From the cell containing the given text, extract its center point as (x, y) coordinate. 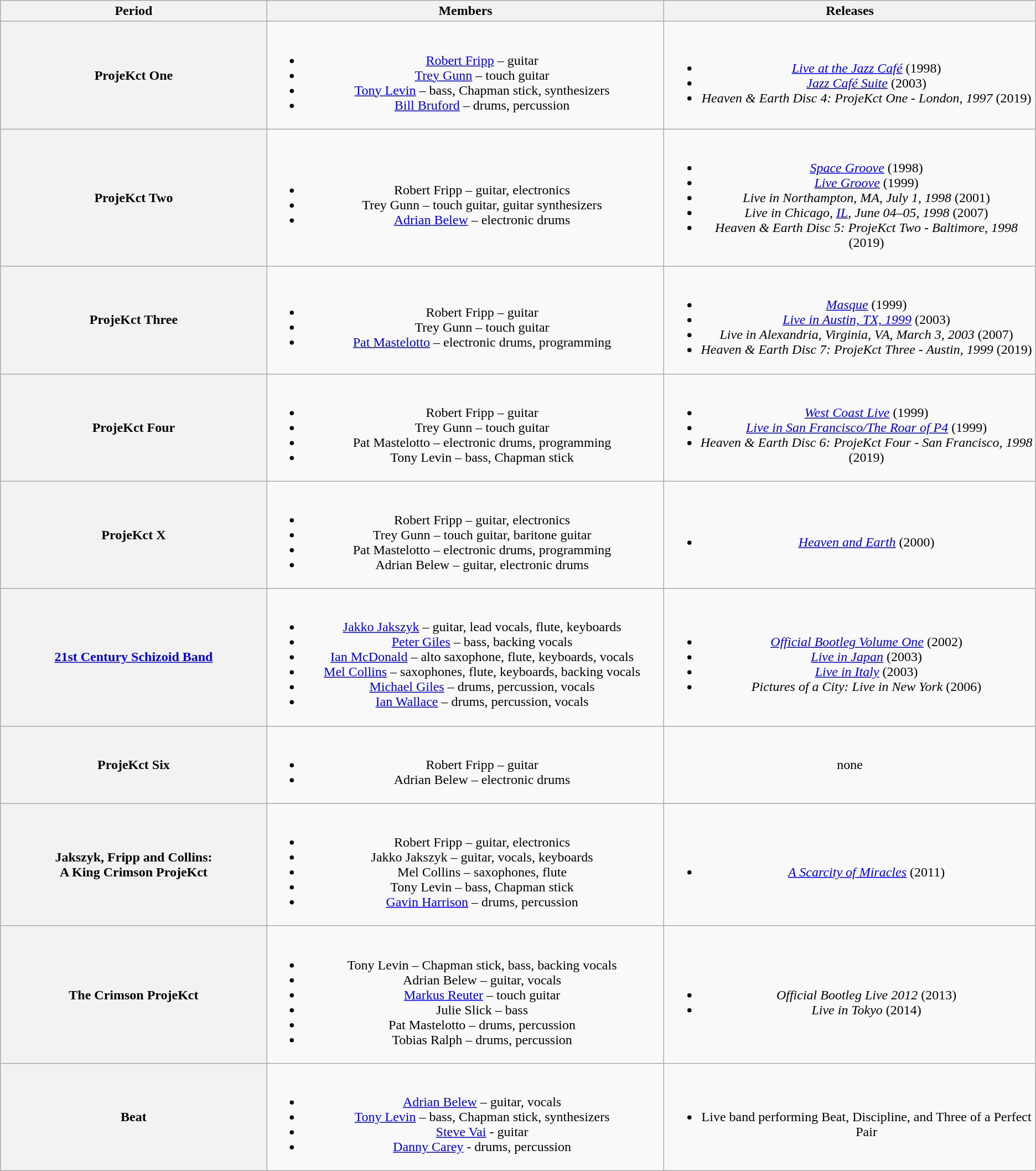
none (850, 765)
The Crimson ProjeKct (134, 994)
Beat (134, 1117)
ProjeKct One (134, 75)
ProjeKct X (134, 535)
Live band performing Beat, Discipline, and Three of a Perfect Pair (850, 1117)
Live at the Jazz Café (1998)Jazz Café Suite (2003)Heaven & Earth Disc 4: ProjeKct One - London, 1997 (2019) (850, 75)
Official Bootleg Volume One (2002)Live in Japan (2003)Live in Italy (2003)Pictures of a City: Live in New York (2006) (850, 657)
ProjeKct Four (134, 427)
ProjeKct Two (134, 198)
Robert Fripp – guitar, electronicsTrey Gunn – touch guitar, guitar synthesizersAdrian Belew – electronic drums (465, 198)
West Coast Live (1999)Live in San Francisco/The Roar of P4 (1999)Heaven & Earth Disc 6: ProjeKct Four - San Francisco, 1998 (2019) (850, 427)
Jakszyk, Fripp and Collins:A King Crimson ProjeKct (134, 865)
Members (465, 11)
Robert Fripp – guitarTrey Gunn – touch guitarTony Levin – bass, Chapman stick, synthesizersBill Bruford – drums, percussion (465, 75)
Releases (850, 11)
ProjeKct Six (134, 765)
Official Bootleg Live 2012 (2013)Live in Tokyo (2014) (850, 994)
Robert Fripp – guitarAdrian Belew – electronic drums (465, 765)
Robert Fripp – guitarTrey Gunn – touch guitarPat Mastelotto – electronic drums, programmingTony Levin – bass, Chapman stick (465, 427)
Robert Fripp – guitarTrey Gunn – touch guitarPat Mastelotto – electronic drums, programming (465, 320)
Period (134, 11)
21st Century Schizoid Band (134, 657)
A Scarcity of Miracles (2011) (850, 865)
Adrian Belew – guitar, vocalsTony Levin – bass, Chapman stick, synthesizersSteve Vai - guitarDanny Carey - drums, percussion (465, 1117)
Heaven and Earth (2000) (850, 535)
ProjeKct Three (134, 320)
